Output the [x, y] coordinate of the center of the cell containing the given text.  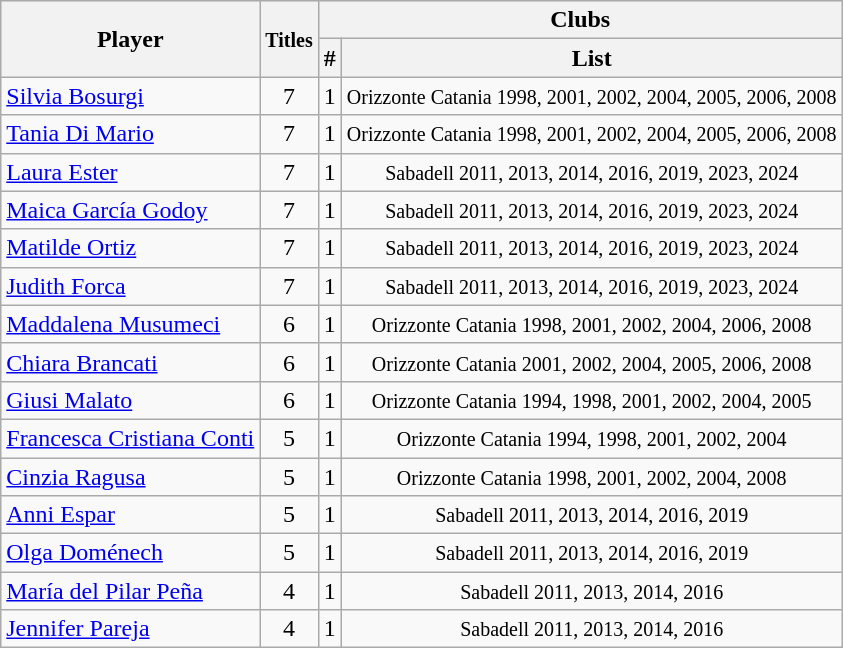
# [330, 58]
Clubs [580, 20]
Giusi Malato [130, 400]
List [592, 58]
Maica García Godoy [130, 210]
Judith Forca [130, 286]
Orizzonte Catania 1994, 1998, 2001, 2002, 2004, 2005 [592, 400]
Orizzonte Catania 2001, 2002, 2004, 2005, 2006, 2008 [592, 362]
Laura Ester [130, 172]
Titles [289, 39]
Orizzonte Catania 1998, 2001, 2002, 2004, 2008 [592, 477]
Chiara Brancati [130, 362]
Cinzia Ragusa [130, 477]
Matilde Ortiz [130, 248]
Francesca Cristiana Conti [130, 438]
María del Pilar Peña [130, 591]
Orizzonte Catania 1994, 1998, 2001, 2002, 2004 [592, 438]
Maddalena Musumeci [130, 324]
Silvia Bosurgi [130, 96]
Orizzonte Catania 1998, 2001, 2002, 2004, 2006, 2008 [592, 324]
Olga Doménech [130, 553]
Player [130, 39]
Jennifer Pareja [130, 629]
Tania Di Mario [130, 134]
Anni Espar [130, 515]
